Provide the [X, Y] coordinate of the cell's center where the given text is located.  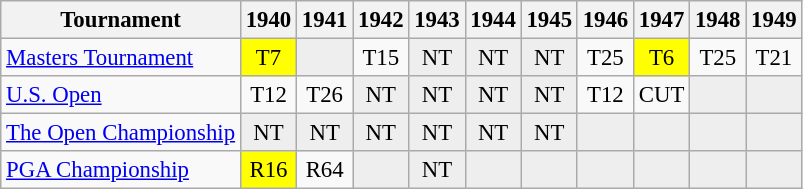
1948 [718, 20]
1947 [661, 20]
The Open Championship [121, 133]
1946 [605, 20]
1942 [381, 20]
1941 [325, 20]
1940 [268, 20]
1943 [437, 20]
T15 [381, 58]
T21 [774, 58]
T6 [661, 58]
1949 [774, 20]
Masters Tournament [121, 58]
R64 [325, 170]
U.S. Open [121, 95]
1944 [493, 20]
1945 [549, 20]
CUT [661, 95]
Tournament [121, 20]
T26 [325, 95]
T7 [268, 58]
R16 [268, 170]
PGA Championship [121, 170]
